For the text-containing cell, return its midpoint in [X, Y] coordinate format. 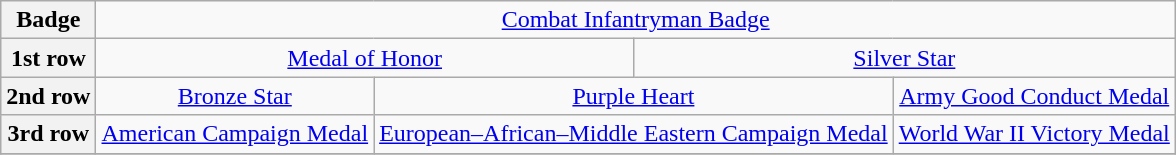
Silver Star [904, 58]
Medal of Honor [364, 58]
World War II Victory Medal [1034, 134]
Bronze Star [235, 96]
3rd row [48, 134]
2nd row [48, 96]
Badge [48, 20]
1st row [48, 58]
American Campaign Medal [235, 134]
Army Good Conduct Medal [1034, 96]
Purple Heart [634, 96]
Combat Infantryman Badge [636, 20]
European–African–Middle Eastern Campaign Medal [634, 134]
